Output the (X, Y) coordinate of the center of the cell containing the given text.  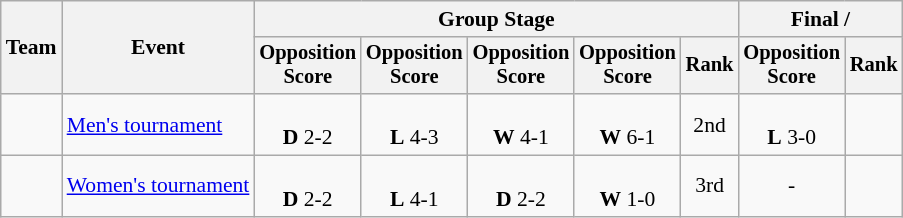
3rd (710, 186)
L 4-1 (414, 186)
Event (158, 48)
L 3-0 (792, 124)
Team (32, 48)
Group Stage (496, 19)
- (792, 186)
Women's tournament (158, 186)
W 6-1 (628, 124)
Final / (820, 19)
W 1-0 (628, 186)
2nd (710, 124)
L 4-3 (414, 124)
Men's tournament (158, 124)
W 4-1 (522, 124)
